From the cell containing the given text, extract its center point as (X, Y) coordinate. 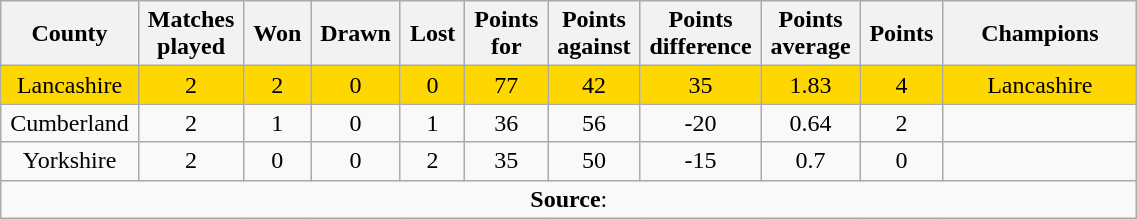
Yorkshire (70, 161)
Lost (432, 34)
77 (506, 85)
42 (594, 85)
Points against (594, 34)
County (70, 34)
50 (594, 161)
Won (278, 34)
Champions (1040, 34)
-15 (700, 161)
0.64 (810, 123)
Matches played (191, 34)
Points for (506, 34)
36 (506, 123)
Cumberland (70, 123)
Points (902, 34)
Source: (569, 199)
56 (594, 123)
-20 (700, 123)
Drawn (356, 34)
Points difference (700, 34)
Points average (810, 34)
4 (902, 85)
0.7 (810, 161)
1.83 (810, 85)
